Search for the cell housing the specified text and yield its [X, Y] center coordinate. 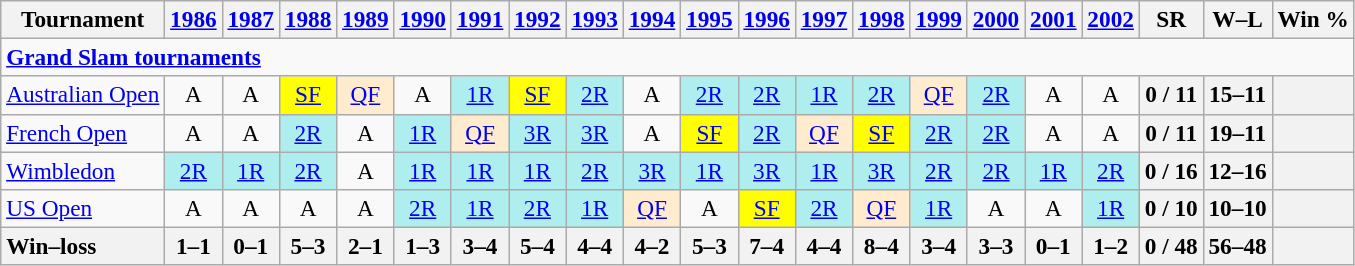
1–1 [194, 246]
W–L [1238, 19]
Win–loss [83, 246]
Australian Open [83, 95]
1991 [480, 19]
SR [1171, 19]
1992 [538, 19]
1990 [422, 19]
1999 [938, 19]
0 / 48 [1171, 246]
Win % [1313, 19]
0 / 16 [1171, 170]
4–2 [652, 246]
1997 [824, 19]
5–4 [538, 246]
2001 [1054, 19]
2000 [996, 19]
1996 [766, 19]
19–11 [1238, 133]
0 / 10 [1171, 208]
1–3 [422, 246]
1986 [194, 19]
1995 [710, 19]
15–11 [1238, 95]
1987 [250, 19]
2–1 [366, 246]
3–3 [996, 246]
US Open [83, 208]
1993 [594, 19]
Wimbledon [83, 170]
1988 [308, 19]
French Open [83, 133]
8–4 [882, 246]
7–4 [766, 246]
Grand Slam tournaments [678, 57]
1–2 [1110, 246]
1998 [882, 19]
1994 [652, 19]
56–48 [1238, 246]
10–10 [1238, 208]
1989 [366, 19]
2002 [1110, 19]
12–16 [1238, 170]
Tournament [83, 19]
